Locate the cell with the specified text and output its (x, y) center coordinate. 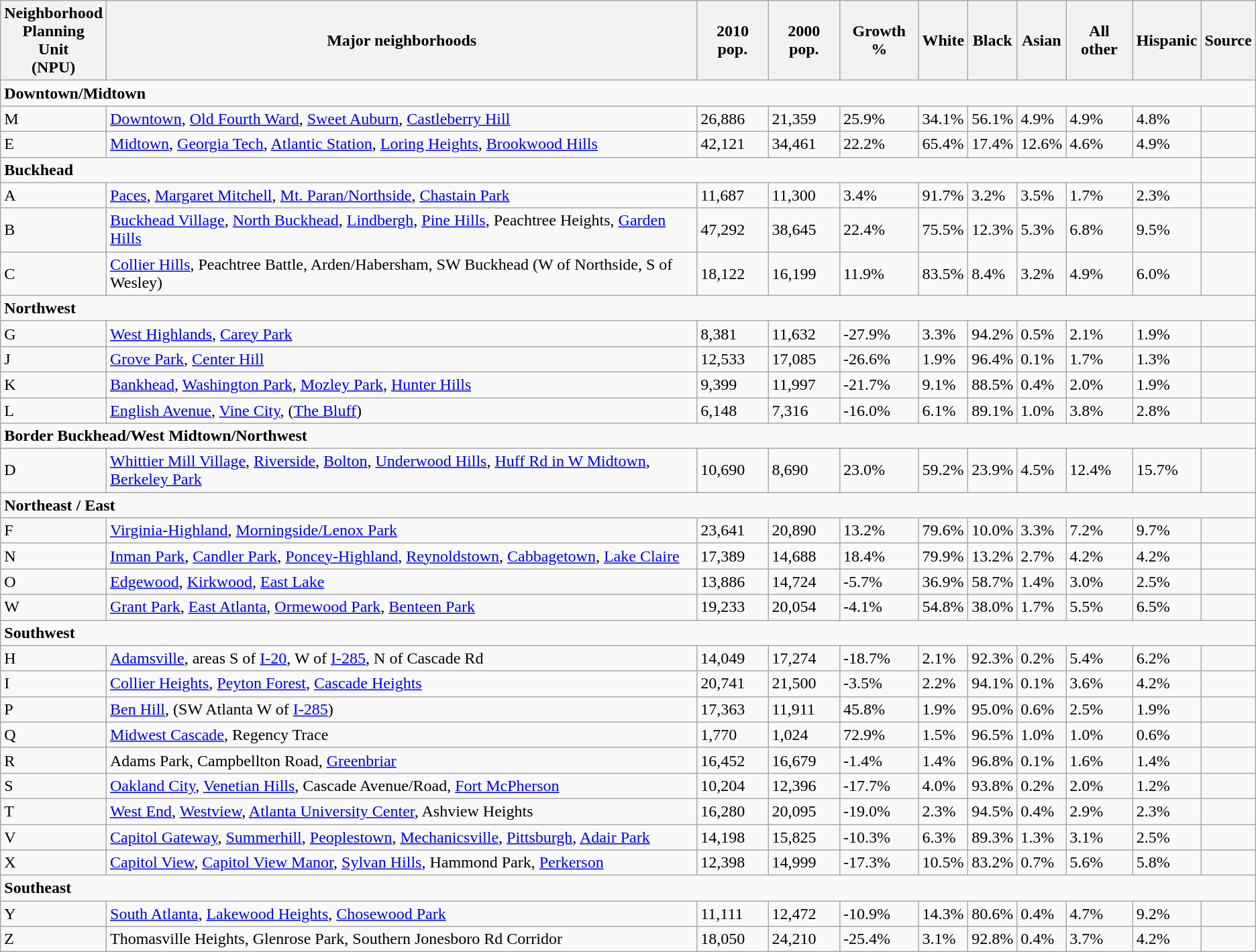
45.8% (879, 709)
12,533 (733, 359)
0.7% (1041, 863)
Paces, Margaret Mitchell, Mt. Paran/Northside, Chastain Park (402, 195)
Q (54, 735)
Downtown/Midtown (628, 93)
92.3% (993, 658)
7.2% (1099, 531)
10.5% (943, 863)
-26.6% (879, 359)
West Highlands, Carey Park (402, 333)
16,452 (733, 760)
-17.3% (879, 863)
9.5% (1167, 229)
6.5% (1167, 607)
13,886 (733, 582)
Downtown, Old Fourth Ward, Sweet Auburn, Castleberry Hill (402, 119)
42,121 (733, 144)
17.4% (993, 144)
-3.5% (879, 684)
-27.9% (879, 333)
14,198 (733, 837)
B (54, 229)
83.5% (943, 274)
Border Buckhead/West Midtown/Northwest (628, 436)
5.8% (1167, 863)
34,461 (804, 144)
1,024 (804, 735)
-25.4% (879, 939)
Midwest Cascade, Regency Trace (402, 735)
Buckhead Village, North Buckhead, Lindbergh, Pine Hills, Peachtree Heights, Garden Hills (402, 229)
W (54, 607)
10.0% (993, 531)
1.2% (1167, 786)
16,280 (733, 811)
Neighborhood Planning Unit (NPU) (54, 40)
18,050 (733, 939)
10,204 (733, 786)
14,999 (804, 863)
Capitol Gateway, Summerhill, Peoplestown, Mechanicsville, Pittsburgh, Adair Park (402, 837)
23.9% (993, 471)
2000 pop. (804, 40)
92.8% (993, 939)
5.3% (1041, 229)
36.9% (943, 582)
7,316 (804, 410)
16,199 (804, 274)
88.5% (993, 384)
Midtown, Georgia Tech, Atlantic Station, Loring Heights, Brookwood Hills (402, 144)
10,690 (733, 471)
38,645 (804, 229)
8,381 (733, 333)
X (54, 863)
14,688 (804, 556)
4.0% (943, 786)
11,911 (804, 709)
3.5% (1041, 195)
95.0% (993, 709)
V (54, 837)
H (54, 658)
6.3% (943, 837)
11,632 (804, 333)
24,210 (804, 939)
A (54, 195)
Northeast / East (628, 505)
5.4% (1099, 658)
-1.4% (879, 760)
12,396 (804, 786)
20,054 (804, 607)
9.2% (1167, 914)
6.2% (1167, 658)
91.7% (943, 195)
E (54, 144)
58.7% (993, 582)
Source (1228, 40)
34.1% (943, 119)
Southwest (628, 633)
79.9% (943, 556)
Collier Heights, Peyton Forest, Cascade Heights (402, 684)
25.9% (879, 119)
C (54, 274)
0.5% (1041, 333)
Capitol View, Capitol View Manor, Sylvan Hills, Hammond Park, Perkerson (402, 863)
Northwest (628, 308)
4.7% (1099, 914)
8,690 (804, 471)
94.5% (993, 811)
22.2% (879, 144)
12.6% (1041, 144)
11,111 (733, 914)
Buckhead (601, 170)
75.5% (943, 229)
17,085 (804, 359)
22.4% (879, 229)
65.4% (943, 144)
11,997 (804, 384)
2.2% (943, 684)
54.8% (943, 607)
Black (993, 40)
1.6% (1099, 760)
All other (1099, 40)
Thomasville Heights, Glenrose Park, Southern Jonesboro Rd Corridor (402, 939)
93.8% (993, 786)
-4.1% (879, 607)
English Avenue, Vine City, (The Bluff) (402, 410)
Southeast (628, 888)
S (54, 786)
White (943, 40)
2.8% (1167, 410)
4.8% (1167, 119)
9.1% (943, 384)
6.0% (1167, 274)
Growth % (879, 40)
23,641 (733, 531)
2.7% (1041, 556)
15,825 (804, 837)
12,472 (804, 914)
79.6% (943, 531)
94.1% (993, 684)
2.9% (1099, 811)
96.4% (993, 359)
56.1% (993, 119)
Major neighborhoods (402, 40)
-16.0% (879, 410)
M (54, 119)
19,233 (733, 607)
23.0% (879, 471)
G (54, 333)
Adamsville, areas S of I-20, W of I-285, N of Cascade Rd (402, 658)
5.5% (1099, 607)
South Atlanta, Lakewood Heights, Chosewood Park (402, 914)
-19.0% (879, 811)
Edgewood, Kirkwood, East Lake (402, 582)
16,679 (804, 760)
I (54, 684)
20,890 (804, 531)
-18.7% (879, 658)
Grove Park, Center Hill (402, 359)
Hispanic (1167, 40)
18.4% (879, 556)
4.5% (1041, 471)
11,687 (733, 195)
F (54, 531)
Virginia-Highland, Morningside/Lenox Park (402, 531)
6.8% (1099, 229)
D (54, 471)
O (54, 582)
Whittier Mill Village, Riverside, Bolton, Underwood Hills, Huff Rd in W Midtown, Berkeley Park (402, 471)
26,886 (733, 119)
Oakland City, Venetian Hills, Cascade Avenue/Road, Fort McPherson (402, 786)
11,300 (804, 195)
12.4% (1099, 471)
Asian (1041, 40)
14.3% (943, 914)
Ben Hill, (SW Atlanta W of I-285) (402, 709)
Adams Park, Campbellton Road, Greenbriar (402, 760)
59.2% (943, 471)
Bankhead, Washington Park, Mozley Park, Hunter Hills (402, 384)
Y (54, 914)
8.4% (993, 274)
96.5% (993, 735)
K (54, 384)
18,122 (733, 274)
3.7% (1099, 939)
1.5% (943, 735)
21,500 (804, 684)
3.0% (1099, 582)
J (54, 359)
15.7% (1167, 471)
6,148 (733, 410)
17,389 (733, 556)
2010 pop. (733, 40)
-10.3% (879, 837)
9,399 (733, 384)
47,292 (733, 229)
80.6% (993, 914)
6.1% (943, 410)
-17.7% (879, 786)
17,363 (733, 709)
11.9% (879, 274)
21,359 (804, 119)
Inman Park, Candler Park, Poncey-Highland, Reynoldstown, Cabbagetown, Lake Claire (402, 556)
-21.7% (879, 384)
89.1% (993, 410)
9.7% (1167, 531)
83.2% (993, 863)
T (54, 811)
N (54, 556)
-10.9% (879, 914)
L (54, 410)
West End, Westview, Atlanta University Center, Ashview Heights (402, 811)
3.4% (879, 195)
4.6% (1099, 144)
Grant Park, East Atlanta, Ormewood Park, Benteen Park (402, 607)
96.8% (993, 760)
3.6% (1099, 684)
Collier Hills, Peachtree Battle, Arden/Habersham, SW Buckhead (W of Northside, S of Wesley) (402, 274)
94.2% (993, 333)
14,049 (733, 658)
3.8% (1099, 410)
1,770 (733, 735)
12.3% (993, 229)
72.9% (879, 735)
5.6% (1099, 863)
12,398 (733, 863)
17,274 (804, 658)
Z (54, 939)
89.3% (993, 837)
20,741 (733, 684)
P (54, 709)
38.0% (993, 607)
R (54, 760)
-5.7% (879, 582)
14,724 (804, 582)
20,095 (804, 811)
